Return (X, Y) of the center of cell containing provided text 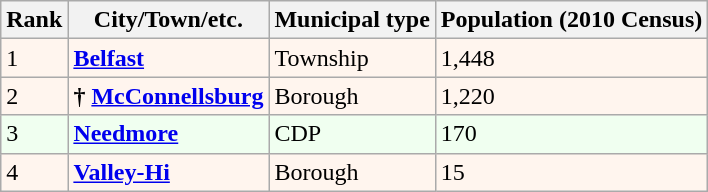
1,448 (571, 58)
2 (34, 96)
† McConnellsburg (168, 96)
Belfast (168, 58)
15 (571, 172)
Population (2010 Census) (571, 20)
Valley-Hi (168, 172)
City/Town/etc. (168, 20)
Municipal type (352, 20)
1,220 (571, 96)
Needmore (168, 134)
3 (34, 134)
1 (34, 58)
Township (352, 58)
4 (34, 172)
170 (571, 134)
Rank (34, 20)
CDP (352, 134)
